Find where the given text appears and provide that cell's center as (X, Y) coordinate. 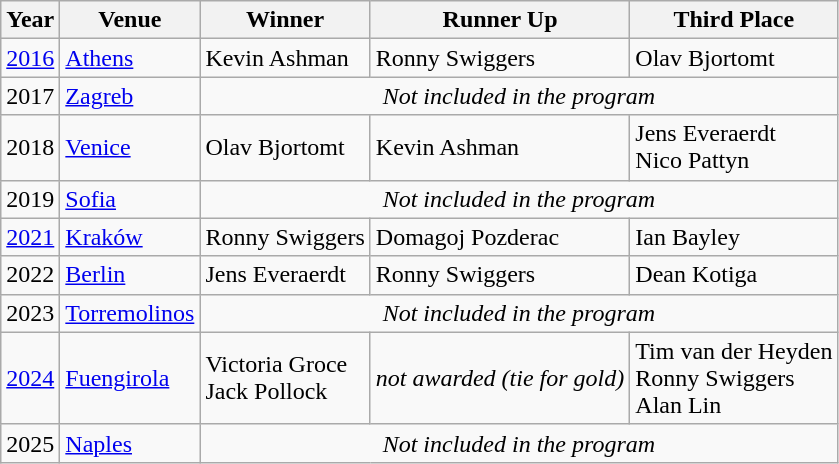
Torremolinos (130, 313)
Ian Bayley (734, 237)
Jens Everaerdt Nico Pattyn (734, 148)
Victoria Groce Jack Pollock (285, 378)
2025 (30, 443)
Naples (130, 443)
2016 (30, 58)
2021 (30, 237)
Venice (130, 148)
Fuengirola (130, 378)
2018 (30, 148)
2022 (30, 275)
Domagoj Pozderac (500, 237)
Venue (130, 20)
Third Place (734, 20)
Year (30, 20)
Berlin (130, 275)
not awarded (tie for gold) (500, 378)
Athens (130, 58)
2017 (30, 96)
Sofia (130, 199)
Zagreb (130, 96)
2019 (30, 199)
Dean Kotiga (734, 275)
Tim van der Heyden Ronny Swiggers Alan Lin (734, 378)
2023 (30, 313)
2024 (30, 378)
Jens Everaerdt (285, 275)
Winner (285, 20)
Kraków (130, 237)
Runner Up (500, 20)
